Return the [X, Y] coordinate for the center point of the cell that contains the specified text.  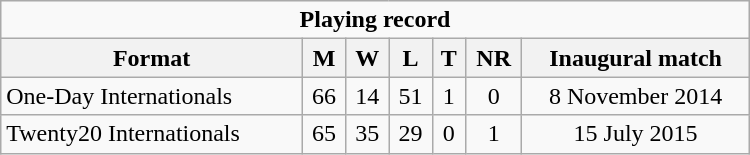
W [368, 58]
One-Day Internationals [152, 96]
35 [368, 134]
66 [324, 96]
8 November 2014 [636, 96]
14 [368, 96]
15 July 2015 [636, 134]
Inaugural match [636, 58]
51 [410, 96]
Playing record [375, 20]
29 [410, 134]
T [448, 58]
Format [152, 58]
Twenty20 Internationals [152, 134]
M [324, 58]
65 [324, 134]
NR [493, 58]
L [410, 58]
